Output the (x, y) coordinate of the center of the cell containing the given text.  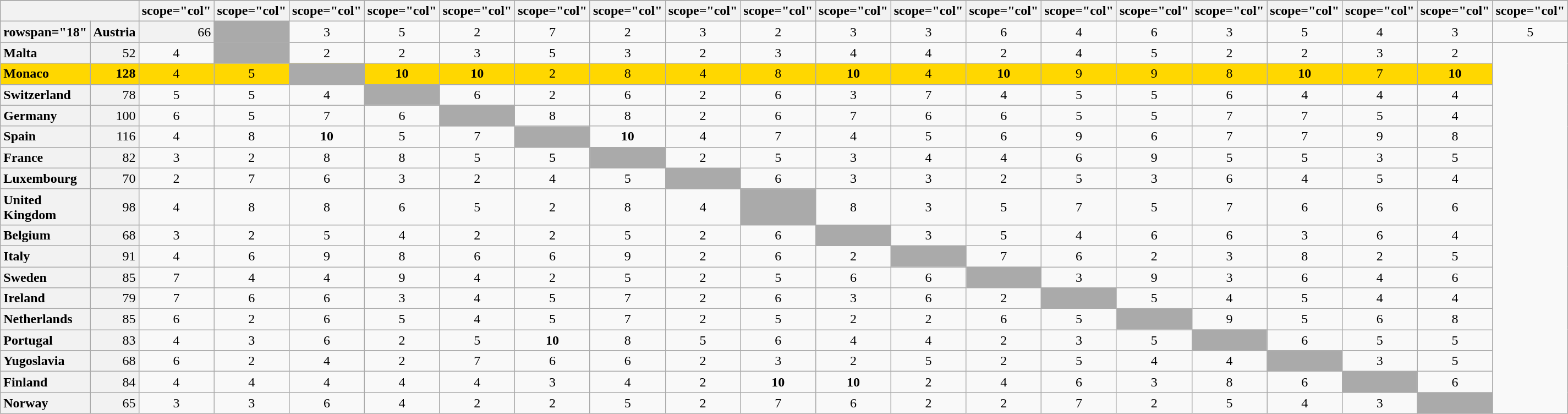
France (45, 157)
Spain (45, 137)
98 (114, 207)
Netherlands (45, 319)
Luxembourg (45, 178)
Germany (45, 116)
Sweden (45, 277)
Malta (45, 53)
Italy (45, 256)
128 (114, 74)
100 (114, 116)
52 (114, 53)
Monaco (45, 74)
65 (114, 403)
Yugoslavia (45, 361)
66 (176, 32)
Austria (114, 32)
Portugal (45, 340)
79 (114, 298)
Switzerland (45, 95)
84 (114, 382)
rowspan="18" (45, 32)
82 (114, 157)
Finland (45, 382)
United Kingdom (45, 207)
Norway (45, 403)
Belgium (45, 235)
Ireland (45, 298)
83 (114, 340)
70 (114, 178)
78 (114, 95)
91 (114, 256)
116 (114, 137)
